Detect which cell encompasses the target text, then output its [x, y] center coordinate. 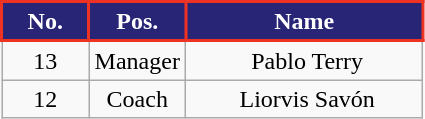
Manager [137, 60]
Pos. [137, 22]
Liorvis Savón [304, 99]
No. [46, 22]
13 [46, 60]
12 [46, 99]
Coach [137, 99]
Name [304, 22]
Pablo Terry [304, 60]
